From the cell containing the given text, extract its center point as [X, Y] coordinate. 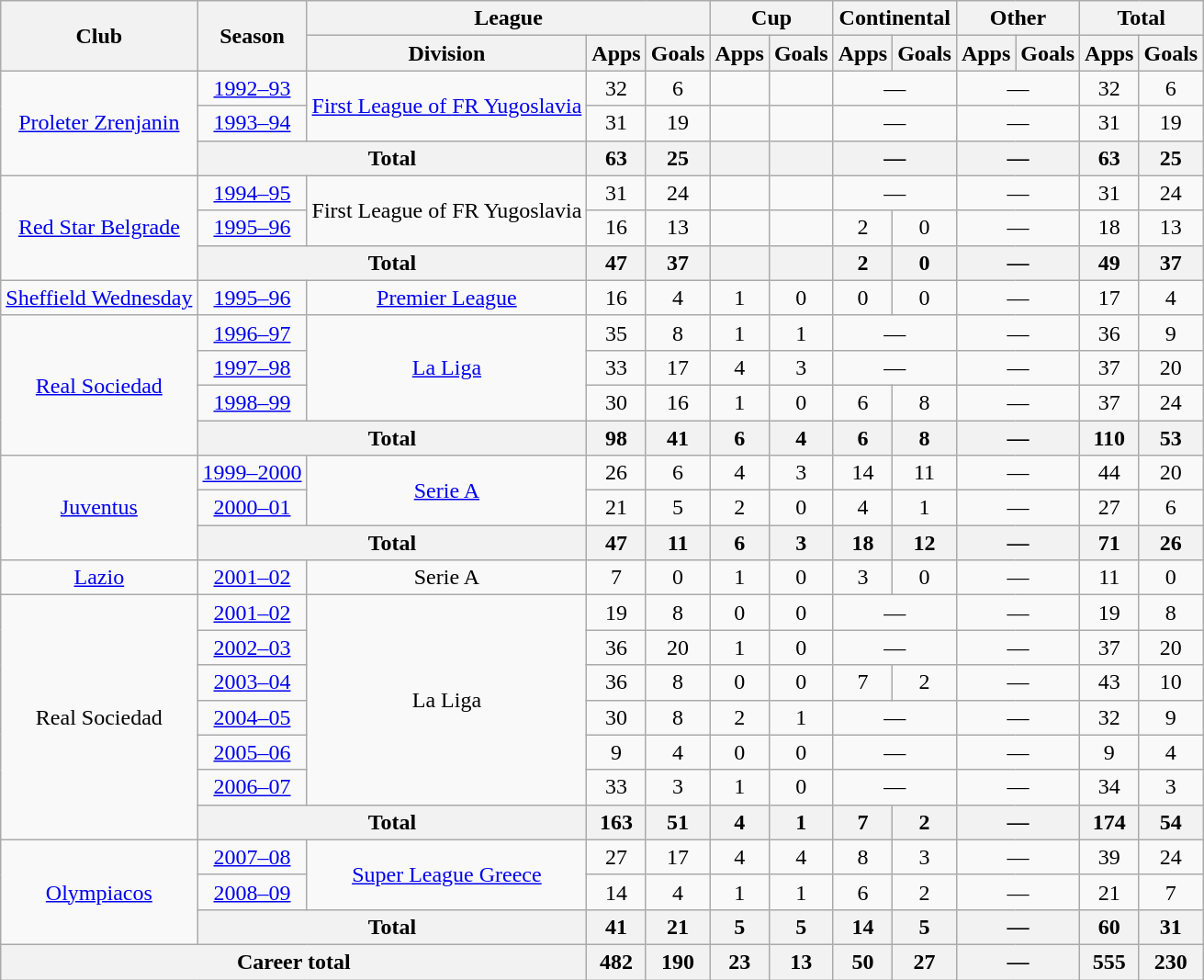
50 [862, 962]
Cup [771, 18]
2008–09 [252, 892]
Club [99, 36]
Lazio [99, 578]
1998–99 [252, 402]
71 [1109, 543]
Sheffield Wednesday [99, 298]
54 [1171, 822]
Career total [294, 962]
1999–2000 [252, 473]
Season [252, 36]
190 [678, 962]
174 [1109, 822]
1992–93 [252, 88]
Other [1018, 18]
1994–95 [252, 193]
League [509, 18]
Super League Greece [446, 874]
2006–07 [252, 787]
Division [446, 53]
2007–08 [252, 857]
39 [1109, 857]
2004–05 [252, 717]
98 [616, 438]
23 [739, 962]
1997–98 [252, 367]
1996–97 [252, 332]
49 [1109, 263]
Premier League [446, 298]
Proleter Zrenjanin [99, 123]
43 [1109, 682]
230 [1171, 962]
163 [616, 822]
1993–94 [252, 123]
Continental [895, 18]
555 [1109, 962]
2003–04 [252, 682]
34 [1109, 787]
10 [1171, 682]
53 [1171, 438]
12 [925, 543]
2005–06 [252, 752]
60 [1109, 927]
110 [1109, 438]
Olympiacos [99, 892]
2002–03 [252, 648]
Red Star Belgrade [99, 228]
2000–01 [252, 508]
51 [678, 822]
482 [616, 962]
Juventus [99, 508]
35 [616, 332]
44 [1109, 473]
